Identify which cell holds the provided text, then report its (x, y) central coordinate. 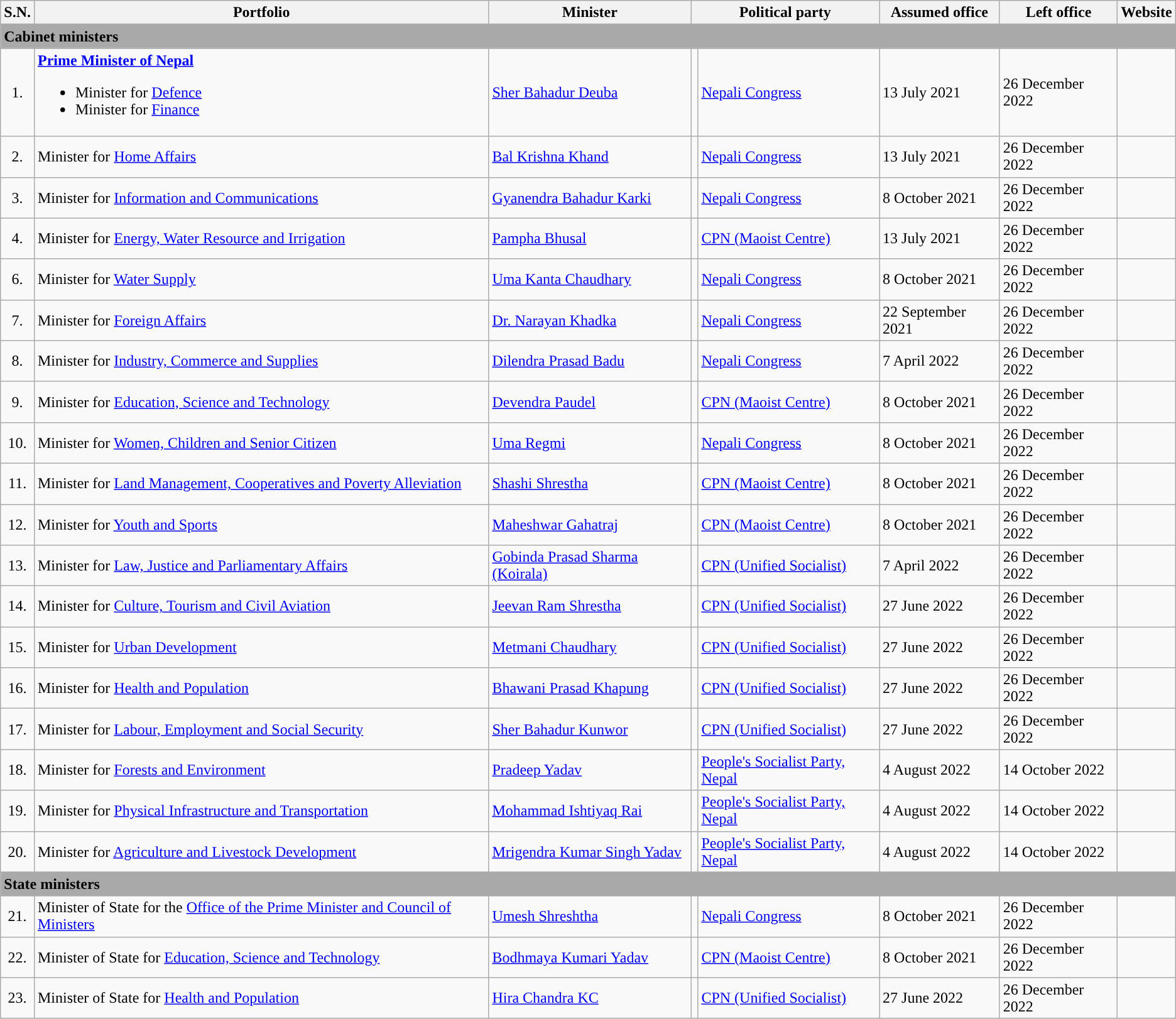
4. (18, 239)
11. (18, 484)
6. (18, 279)
Minister for Education, Science and Technology (261, 402)
Minister for Water Supply (261, 279)
Hira Chandra KC (590, 998)
20. (18, 852)
22 September 2021 (940, 320)
Dr. Narayan Khadka (590, 320)
Left office (1059, 13)
21. (18, 916)
Minister for Physical Infrastructure and Transportation (261, 810)
Sher Bahadur Deuba (590, 92)
2. (18, 157)
Devendra Paudel (590, 402)
Metmani Chaudhary (590, 647)
18. (18, 770)
Minister for Women, Children and Senior Citizen (261, 442)
Cabinet ministers (588, 36)
Portfolio (261, 13)
Minister for Law, Justice and Parliamentary Affairs (261, 565)
9. (18, 402)
Minister for Land Management, Cooperatives and Poverty Alleviation (261, 484)
Prime Minister of NepalMinister for DefenceMinister for Finance (261, 92)
Website (1146, 13)
3. (18, 197)
Sher Bahadur Kunwor (590, 729)
13. (18, 565)
Minister for Energy, Water Resource and Irrigation (261, 239)
Pampha Bhusal (590, 239)
Bal Krishna Khand (590, 157)
Mrigendra Kumar Singh Yadav (590, 852)
Shashi Shrestha (590, 484)
1. (18, 92)
Uma Kanta Chaudhary (590, 279)
Umesh Shreshtha (590, 916)
22. (18, 957)
Political party (785, 13)
17. (18, 729)
Minister for Urban Development (261, 647)
Jeevan Ram Shrestha (590, 607)
Assumed office (940, 13)
8. (18, 361)
Minister (590, 13)
Mohammad Ishtiyaq Rai (590, 810)
Minister for Culture, Tourism and Civil Aviation (261, 607)
Minister for Home Affairs (261, 157)
Minister for Labour, Employment and Social Security (261, 729)
16. (18, 689)
Minister for Information and Communications (261, 197)
Gobinda Prasad Sharma (Koirala) (590, 565)
Minister for Industry, Commerce and Supplies (261, 361)
S.N. (18, 13)
Pradeep Yadav (590, 770)
Minister for Youth and Sports (261, 524)
Minister for Agriculture and Livestock Development (261, 852)
15. (18, 647)
7. (18, 320)
Minister of State for Health and Population (261, 998)
Gyanendra Bahadur Karki (590, 197)
Minister for Foreign Affairs (261, 320)
Maheshwar Gahatraj (590, 524)
14. (18, 607)
Minister of State for Education, Science and Technology (261, 957)
Minister of State for the Office of the Prime Minister and Council of Ministers (261, 916)
Bodhmaya Kumari Yadav (590, 957)
Uma Regmi (590, 442)
Bhawani Prasad Khapung (590, 689)
Dilendra Prasad Badu (590, 361)
12. (18, 524)
19. (18, 810)
State ministers (588, 884)
10. (18, 442)
Minister for Health and Population (261, 689)
Minister for Forests and Environment (261, 770)
23. (18, 998)
